Scan for the cell matching the given text and deliver its [x, y] coordinate at center. 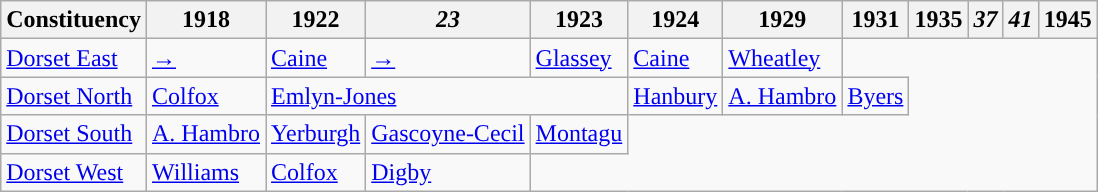
1922 [316, 20]
Dorset North [74, 96]
1931 [876, 20]
23 [448, 20]
41 [1020, 20]
1924 [676, 20]
Dorset West [74, 172]
1918 [206, 20]
Gascoyne-Cecil [448, 134]
Constituency [74, 20]
Emlyn-Jones [447, 96]
Digby [448, 172]
Dorset East [74, 58]
Glassey [579, 58]
Montagu [579, 134]
Dorset South [74, 134]
Hanbury [676, 96]
1929 [782, 20]
1935 [938, 20]
Byers [876, 96]
1945 [1068, 20]
1923 [579, 20]
37 [986, 20]
Yerburgh [316, 134]
Wheatley [782, 58]
Williams [206, 172]
